Locate the cell with the specified text and output its [X, Y] center coordinate. 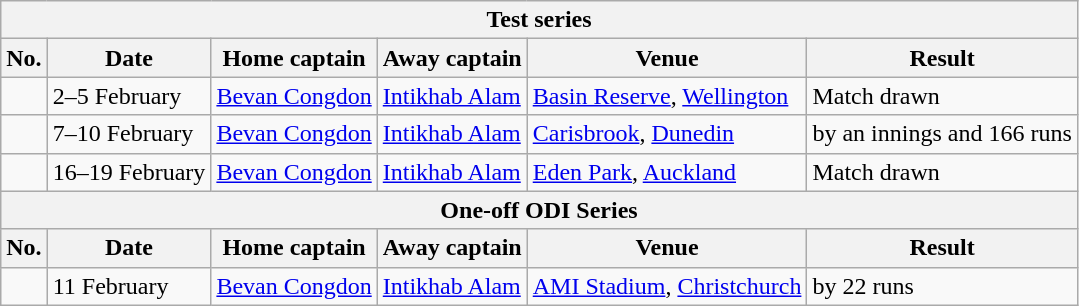
11 February [129, 286]
Eden Park, Auckland [667, 172]
16–19 February [129, 172]
by 22 runs [942, 286]
AMI Stadium, Christchurch [667, 286]
7–10 February [129, 134]
2–5 February [129, 96]
Carisbrook, Dunedin [667, 134]
by an innings and 166 runs [942, 134]
Basin Reserve, Wellington [667, 96]
Test series [540, 20]
One-off ODI Series [540, 210]
